Scan for the cell matching the given text and deliver its (x, y) coordinate at center. 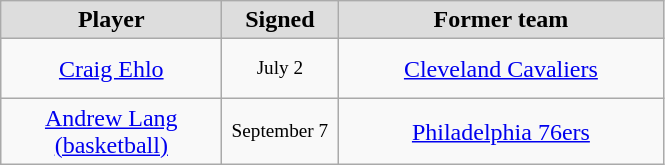
July 2 (280, 69)
Player (112, 20)
September 7 (280, 132)
Former team (501, 20)
Philadelphia 76ers (501, 132)
Craig Ehlo (112, 69)
Cleveland Cavaliers (501, 69)
Andrew Lang (basketball) (112, 132)
Signed (280, 20)
